Scan for the cell matching the given text and deliver its (X, Y) coordinate at center. 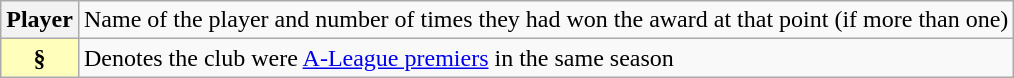
Name of the player and number of times they had won the award at that point (if more than one) (546, 20)
§ (40, 58)
Denotes the club were A-League premiers in the same season (546, 58)
Player (40, 20)
